Extract the [X, Y] coordinate from the center of the cell holding the provided text.  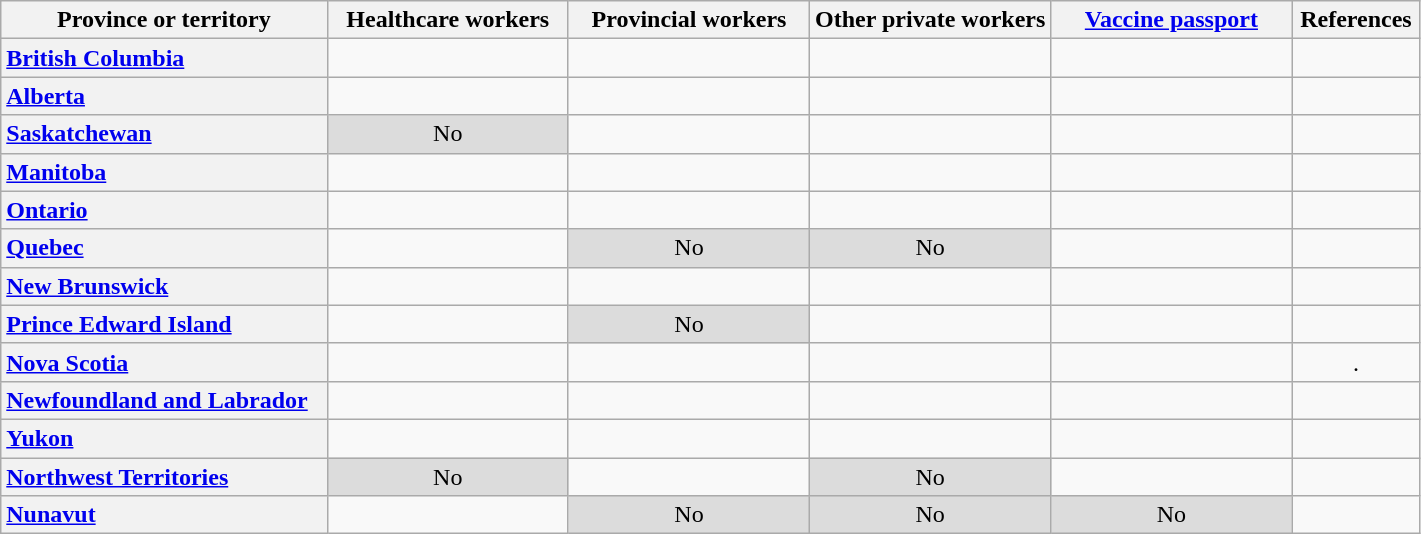
Healthcare workers [448, 20]
Northwest Territories [164, 477]
Yukon [164, 438]
Alberta [164, 96]
Province or territory [164, 20]
Manitoba [164, 172]
Vaccine passport [1172, 20]
Other private workers [930, 20]
References [1356, 20]
Ontario [164, 210]
. [1356, 362]
Nunavut [164, 515]
British Columbia [164, 58]
Prince Edward Island [164, 324]
Quebec [164, 248]
New Brunswick [164, 286]
Saskatchewan [164, 134]
Provincial workers [688, 20]
Nova Scotia [164, 362]
Newfoundland and Labrador [164, 400]
